Identify which cell holds the provided text, then report its (x, y) central coordinate. 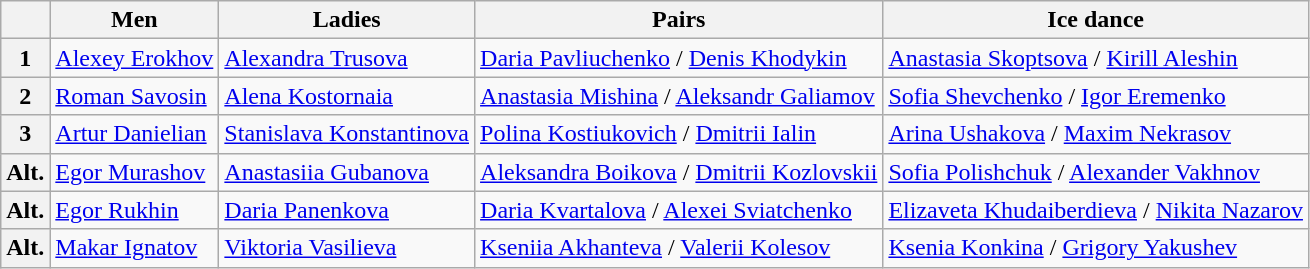
Elizaveta Khudaiberdieva / Nikita Nazarov (1096, 210)
Anastasia Mishina / Aleksandr Galiamov (679, 96)
3 (26, 134)
Artur Danielian (134, 134)
Aleksandra Boikova / Dmitrii Kozlovskii (679, 172)
Daria Panenkova (347, 210)
Makar Ignatov (134, 248)
1 (26, 58)
Ksenia Konkina / Grigory Yakushev (1096, 248)
Viktoria Vasilieva (347, 248)
Ice dance (1096, 20)
Stanislava Konstantinova (347, 134)
Alena Kostornaia (347, 96)
Pairs (679, 20)
Roman Savosin (134, 96)
Daria Kvartalova / Alexei Sviatchenko (679, 210)
Anastasia Skoptsova / Kirill Aleshin (1096, 58)
Sofia Polishchuk / Alexander Vakhnov (1096, 172)
Alexey Erokhov (134, 58)
Sofia Shevchenko / Igor Eremenko (1096, 96)
Daria Pavliuchenko / Denis Khodykin (679, 58)
Alexandra Trusova (347, 58)
Men (134, 20)
Kseniia Akhanteva / Valerii Kolesov (679, 248)
Egor Murashov (134, 172)
Anastasiia Gubanova (347, 172)
Polina Kostiukovich / Dmitrii Ialin (679, 134)
Ladies (347, 20)
Egor Rukhin (134, 210)
2 (26, 96)
Arina Ushakova / Maxim Nekrasov (1096, 134)
